Output the [x, y] coordinate of the center of the cell containing the given text.  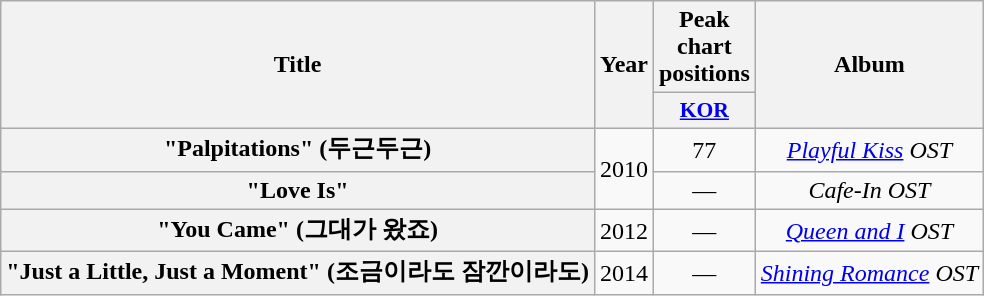
Year [624, 65]
Shining Romance OST [869, 274]
Album [869, 65]
2010 [624, 168]
"Just a Little, Just a Moment" (조금이라도 잠깐이라도) [298, 274]
"You Came" (그대가 왔죠) [298, 230]
Title [298, 65]
77 [704, 150]
2012 [624, 230]
2014 [624, 274]
Queen and I OST [869, 230]
"Palpitations" (두근두근) [298, 150]
Peak chart positions [704, 47]
KOR [704, 111]
Playful Kiss OST [869, 150]
Cafe-In OST [869, 190]
"Love Is" [298, 190]
